Locate the cell with the specified text and output its (x, y) center coordinate. 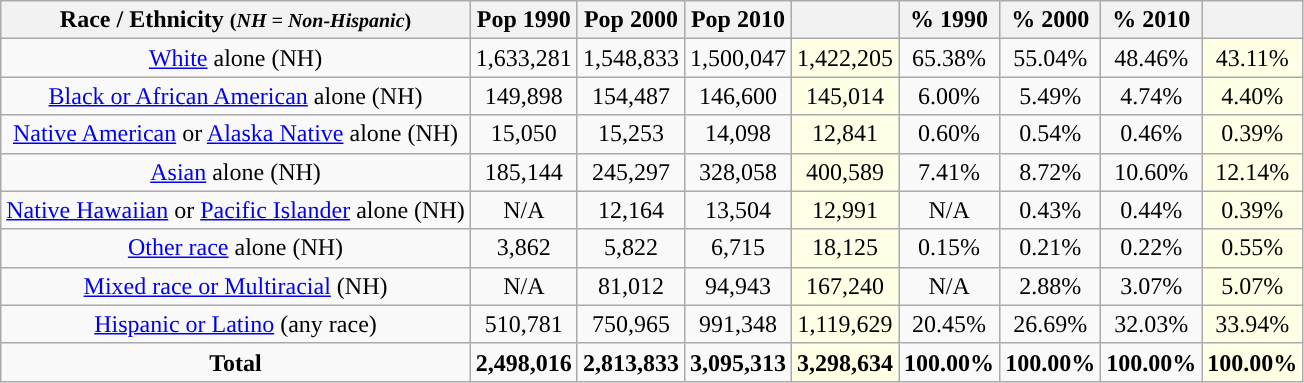
510,781 (524, 324)
48.46% (1152, 58)
15,253 (630, 134)
3,095,313 (738, 362)
0.54% (1050, 134)
0.15% (950, 248)
Race / Ethnicity (NH = Non-Hispanic) (236, 20)
12,841 (844, 134)
145,014 (844, 96)
2.88% (1050, 286)
13,504 (738, 210)
0.55% (1252, 248)
55.04% (1050, 58)
6,715 (738, 248)
400,589 (844, 172)
3.07% (1152, 286)
32.03% (1152, 324)
245,297 (630, 172)
Other race alone (NH) (236, 248)
1,633,281 (524, 58)
8.72% (1050, 172)
1,422,205 (844, 58)
4.40% (1252, 96)
149,898 (524, 96)
81,012 (630, 286)
1,500,047 (738, 58)
33.94% (1252, 324)
2,498,016 (524, 362)
154,487 (630, 96)
0.21% (1050, 248)
65.38% (950, 58)
Hispanic or Latino (any race) (236, 324)
Total (236, 362)
Pop 2010 (738, 20)
0.44% (1152, 210)
1,119,629 (844, 324)
12,991 (844, 210)
328,058 (738, 172)
94,943 (738, 286)
18,125 (844, 248)
Mixed race or Multiracial (NH) (236, 286)
Black or African American alone (NH) (236, 96)
Native American or Alaska Native alone (NH) (236, 134)
Pop 1990 (524, 20)
0.43% (1050, 210)
14,098 (738, 134)
White alone (NH) (236, 58)
15,050 (524, 134)
12,164 (630, 210)
5.07% (1252, 286)
0.46% (1152, 134)
% 2000 (1050, 20)
7.41% (950, 172)
991,348 (738, 324)
5,822 (630, 248)
167,240 (844, 286)
146,600 (738, 96)
0.60% (950, 134)
2,813,833 (630, 362)
26.69% (1050, 324)
0.22% (1152, 248)
3,862 (524, 248)
% 2010 (1152, 20)
4.74% (1152, 96)
3,298,634 (844, 362)
185,144 (524, 172)
10.60% (1152, 172)
20.45% (950, 324)
% 1990 (950, 20)
5.49% (1050, 96)
12.14% (1252, 172)
Asian alone (NH) (236, 172)
1,548,833 (630, 58)
Pop 2000 (630, 20)
Native Hawaiian or Pacific Islander alone (NH) (236, 210)
43.11% (1252, 58)
750,965 (630, 324)
6.00% (950, 96)
